Search for the cell housing the specified text and yield its (X, Y) center coordinate. 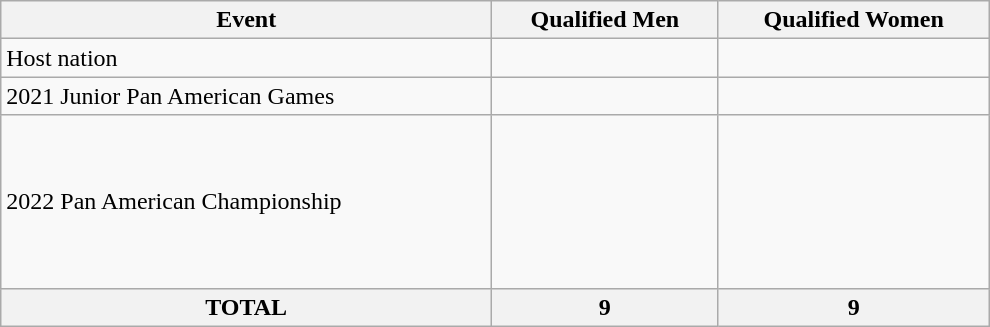
Event (246, 20)
Qualified Men (605, 20)
2022 Pan American Championship (246, 202)
Qualified Women (854, 20)
TOTAL (246, 307)
2021 Junior Pan American Games (246, 96)
Host nation (246, 58)
